Return (X, Y) of the center of cell containing provided text 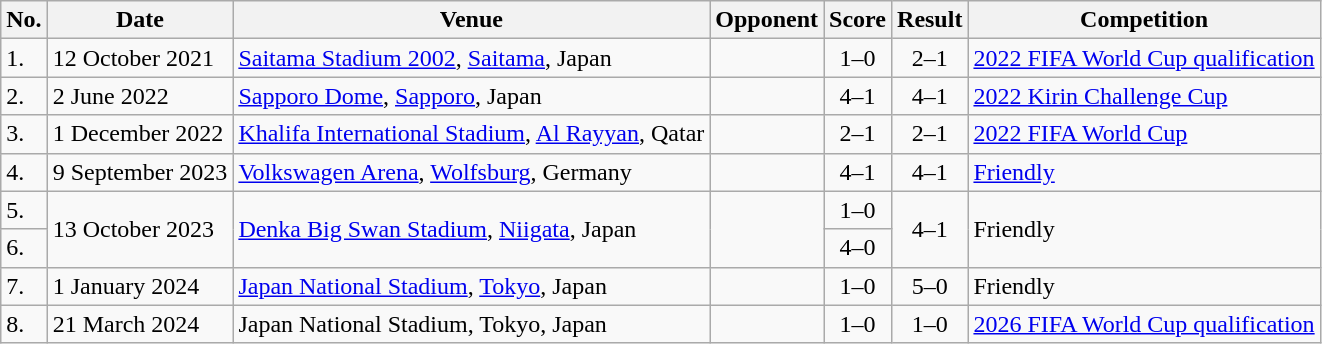
2 June 2022 (140, 96)
9 September 2023 (140, 172)
5. (24, 210)
2026 FIFA World Cup qualification (1144, 324)
7. (24, 286)
2022 FIFA World Cup qualification (1144, 58)
Competition (1144, 20)
Score (858, 20)
21 March 2024 (140, 324)
Opponent (767, 20)
1 January 2024 (140, 286)
Saitama Stadium 2002, Saitama, Japan (472, 58)
Denka Big Swan Stadium, Niigata, Japan (472, 229)
2. (24, 96)
13 October 2023 (140, 229)
Sapporo Dome, Sapporo, Japan (472, 96)
Khalifa International Stadium, Al Rayyan, Qatar (472, 134)
2022 Kirin Challenge Cup (1144, 96)
1 December 2022 (140, 134)
12 October 2021 (140, 58)
8. (24, 324)
6. (24, 248)
2022 FIFA World Cup (1144, 134)
Volkswagen Arena, Wolfsburg, Germany (472, 172)
4–0 (858, 248)
3. (24, 134)
Venue (472, 20)
1. (24, 58)
No. (24, 20)
Date (140, 20)
Result (930, 20)
4. (24, 172)
5–0 (930, 286)
